Scan for the cell matching the given text and deliver its (X, Y) coordinate at center. 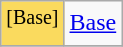
Base (93, 24)
[Base] (32, 24)
